From the cell containing the given text, extract its center point as (X, Y) coordinate. 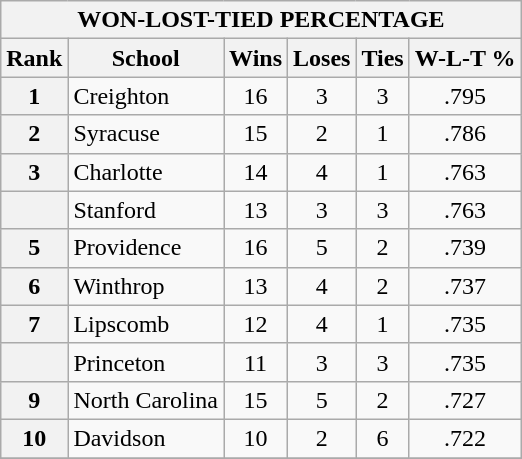
.739 (465, 248)
14 (256, 172)
7 (34, 324)
9 (34, 400)
Creighton (146, 96)
Loses (322, 58)
Princeton (146, 362)
.727 (465, 400)
WON-LOST-TIED PERCENTAGE (261, 20)
W-L-T % (465, 58)
12 (256, 324)
.786 (465, 134)
.737 (465, 286)
.795 (465, 96)
Providence (146, 248)
Winthrop (146, 286)
Davidson (146, 438)
Charlotte (146, 172)
Syracuse (146, 134)
North Carolina (146, 400)
School (146, 58)
11 (256, 362)
Lipscomb (146, 324)
Rank (34, 58)
.722 (465, 438)
Stanford (146, 210)
Wins (256, 58)
Ties (382, 58)
